Extract the (X, Y) coordinate from the center of the cell holding the provided text.  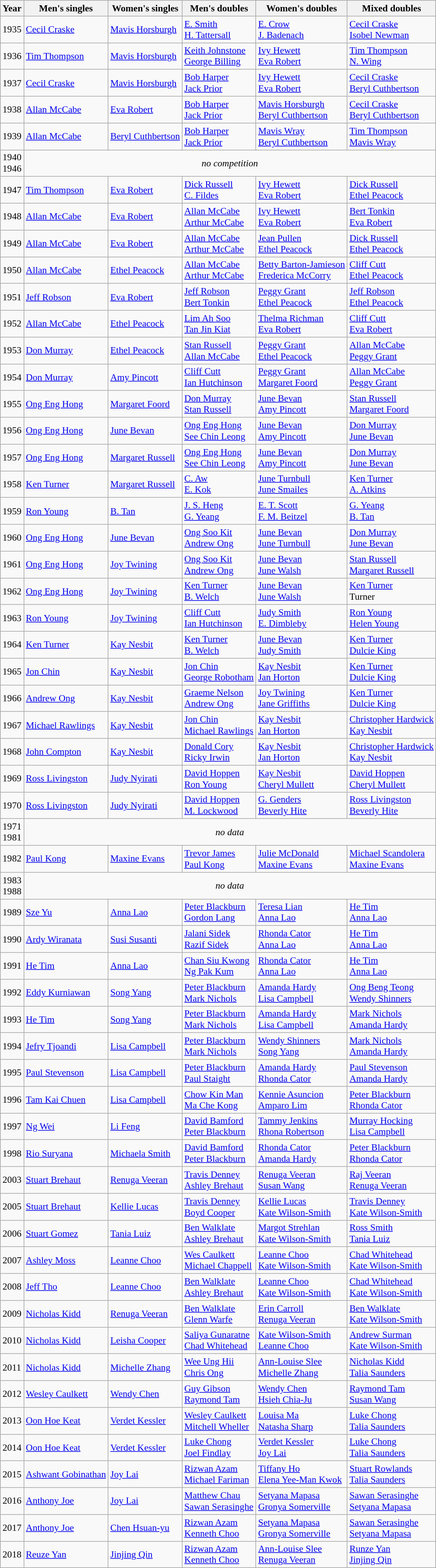
Chen Hsuan-yu (145, 1528)
Thelma Richman Eva Robert (302, 324)
1960 (12, 538)
David Hoppen Ron Young (219, 778)
Paul Stevenson Amanda Hardy (391, 1073)
E. Smith H. Tattersall (219, 30)
Keith Johnstone George Billing (219, 56)
Peter Blackburn Paul Staight (219, 1073)
Chan Siu Kwong Ng Pak Kum (219, 966)
1935 (12, 30)
1957 (12, 458)
Ann-Louise SleeRenuga Veeran (302, 1555)
Beryl Cuthbertson (145, 137)
Ong Beng Teong Wendy Shinners (391, 993)
1965 (12, 671)
1964 (12, 645)
Year (12, 8)
2009 (12, 1314)
1956 (12, 431)
Murray Hocking Lisa Campbell (391, 1127)
Jon Chin George Robotham (219, 671)
1993 (12, 1019)
1955 (12, 404)
Andrew SurmanKate Wilson-Smith (391, 1340)
Jeff Robson (66, 297)
Runze YanJinjing Qin (391, 1555)
Judy Smith E. Dimbleby (302, 618)
1962 (12, 591)
G. Genders Beverly Hite (302, 805)
Dick Russell C. Fildes (219, 190)
Ardy Wiranata (66, 939)
1995 (12, 1073)
Bert Tonkin Eva Robert (391, 217)
Tammy Jenkins Rhona Robertson (302, 1127)
Rio Suryana (66, 1153)
Michael ScandoleraMaxine Evans (391, 859)
Ashwant Gobinathan (66, 1474)
1991 (12, 966)
1996 (12, 1100)
Women's singles (145, 8)
1938 (12, 109)
Margot StrehlanKate Wilson-Smith (302, 1234)
Jeff Tho (66, 1287)
Eddy Kurniawan (66, 993)
Luke ChongJoel Findlay (219, 1447)
Matthew ChauSawan Serasinghe (219, 1501)
2003 (12, 1180)
Nicholas KiddTalia Saunders (391, 1368)
no competition (230, 163)
Tim Thompson Mavis Wray (391, 137)
Peggy Grant Margaret Foord (302, 377)
Sze Yu (66, 912)
Lim Ah Soo Tan Jin Kiat (219, 324)
1966 (12, 699)
Margaret Foord (145, 404)
Wesley Caulkett (66, 1394)
1982 (12, 859)
2017 (12, 1528)
2006 (12, 1234)
Kennie Asuncion Amparo Lim (302, 1100)
Stan Russell Margaret Foord (391, 404)
Jon Chin (66, 671)
June Bevan Judy Smith (302, 645)
Verdet KesslerJoy Lai (302, 1447)
Paul Kong (66, 859)
Men's singles (66, 8)
Louisa MaNatasha Sharp (302, 1421)
Teresa Lian Anna Lao (302, 912)
John Compton (66, 752)
Donald Cory Ricky Irwin (219, 752)
Wes CaulkettMichael Chappell (219, 1261)
Wesley CaulkettMitchell Wheller (219, 1421)
Cliff Cutt Ethel Peacock (391, 271)
2018 (12, 1555)
2016 (12, 1501)
1948 (12, 217)
2005 (12, 1206)
1937 (12, 83)
Tam Kai Chuen (66, 1100)
Kellie Lucas (145, 1206)
Cliff Cutt Eva Robert (391, 324)
1970 (12, 805)
Mixed doubles (391, 8)
Julie McDonaldMaxine Evans (302, 859)
1953 (12, 350)
Stan Russell Margaret Russell (391, 565)
J. S. Heng G. Yeang (219, 511)
Michael Rawlings (66, 725)
Stuart Gomez (66, 1234)
Kate Wilson-SmithLeanne Choo (302, 1340)
2008 (12, 1287)
Don Murray Stan Russell (219, 404)
2013 (12, 1421)
Wendy ChenHsieh Chia-Ju (302, 1394)
1950 (12, 271)
E. Crow J. Badenach (302, 30)
1954 (12, 377)
2014 (12, 1447)
1963 (12, 618)
1990 (12, 939)
2015 (12, 1474)
Kay Nesbit Cheryl Mullett (302, 778)
Stan Russell Allan McCabe (219, 350)
Guy GibsonRaymond Tam (219, 1394)
Jinjing Qin (145, 1555)
Reuze Yan (66, 1555)
C. Aw E. Kok (219, 484)
Wee Ung HiiChris Ong (219, 1368)
David Hoppen Cheryl Mullett (391, 778)
Leisha Cooper (145, 1340)
Tiffany HoElena Yee-Man Kwok (302, 1474)
Joy Twining Jane Griffiths (302, 699)
Amanda Hardy Rhonda Cator (302, 1073)
Jeff Robson Bert Tonkin (219, 297)
2011 (12, 1368)
Stuart RowlandsTalia Saunders (391, 1474)
Men's doubles (219, 8)
1936 (12, 56)
Ken Turner A. Atkins (391, 484)
Jeff Robson Ethel Peacock (391, 297)
1967 (12, 725)
Tim Thompson N. Wing (391, 56)
David Hoppen M. Lockwood (219, 805)
Wendy Chen (145, 1394)
Ng Wei (66, 1127)
1952 (12, 324)
Travis DenneyBoyd Cooper (219, 1206)
Mavis Wray Beryl Cuthbertson (302, 137)
Raymond TamSusan Wang (391, 1394)
1969 (12, 778)
Amy Pincott (145, 377)
Tania Luiz (145, 1234)
Kellie LucasKate Wilson-Smith (302, 1206)
Renuga VeeranSusan Wang (302, 1180)
1961 (12, 565)
Ben WalklateGlenn Warfe (219, 1314)
1947 (12, 190)
1940 1946 (12, 163)
Women's doubles (302, 8)
Paul Stevenson (66, 1073)
Jalani Sidek Razif Sidek (219, 939)
2012 (12, 1394)
June Turnbull June Smailes (302, 484)
June Bevan June Turnbull (302, 538)
1994 (12, 1046)
Travis DenneyAshley Brehaut (219, 1180)
Rizwan AzamMichael Fariman (219, 1474)
19831988 (12, 886)
Cecil Craske Isobel Newman (391, 30)
B. Tan (145, 511)
E. T. Scott F. M. Beitzel (302, 511)
Jon Chin Michael Rawlings (219, 725)
1949 (12, 243)
Ann-Louise SleeMichelle Zhang (302, 1368)
Graeme Nelson Andrew Ong (219, 699)
Mavis Horsburgh Beryl Cuthbertson (302, 109)
Raj VeeranRenuga Veeran (391, 1180)
Susi Susanti (145, 939)
Jean Pullen Ethel Peacock (302, 243)
Erin CarrollRenuga Veeran (302, 1314)
1992 (12, 993)
2007 (12, 1261)
Peter Blackburn Gordon Lang (219, 912)
1998 (12, 1153)
Travis DenneyKate Wilson-Smith (391, 1206)
Li Feng (145, 1127)
1939 (12, 137)
Trevor JamesPaul Kong (219, 859)
1989 (12, 912)
Saliya GunaratneChad Whitehead (219, 1340)
Ashley Moss (66, 1261)
Wendy Shinners Song Yang (302, 1046)
1997 (12, 1127)
Jefry Tjoandi (66, 1046)
Ken Turner Turner (391, 591)
Ben WalklateKate Wilson-Smith (391, 1314)
Ron Young Helen Young (391, 618)
Ross SmithTania Luiz (391, 1234)
2010 (12, 1340)
1951 (12, 297)
1958 (12, 484)
1959 (12, 511)
19711981 (12, 833)
Andrew Ong (66, 699)
Chow Kin Man Ma Che Kong (219, 1100)
Rhonda Cator Amanda Hardy (302, 1153)
Maxine Evans (145, 859)
G. Yeang B. Tan (391, 511)
Michelle Zhang (145, 1368)
1968 (12, 752)
Betty Barton-Jamieson Frederica McCorry (302, 271)
Ross Livingston Beverly Hite (391, 805)
Michaela Smith (145, 1153)
